Pinpoint the cell where the given text exists, returning its [x, y] midpoint coordinate. 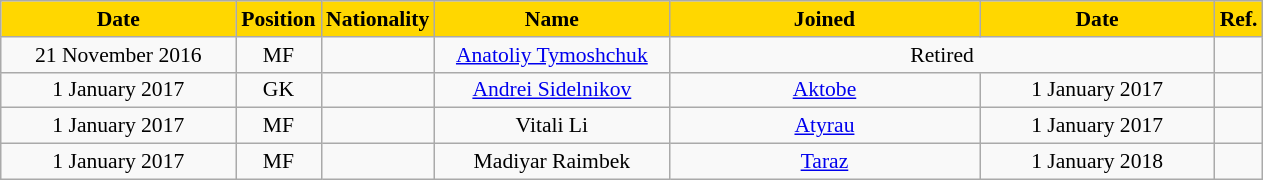
GK [278, 90]
Position [278, 19]
Vitali Li [552, 126]
Ref. [1239, 19]
Atyrau [824, 126]
Anatoliy Tymoshchuk [552, 55]
Nationality [378, 19]
Andrei Sidelnikov [552, 90]
Retired [942, 55]
Madiyar Raimbek [552, 162]
Taraz [824, 162]
Name [552, 19]
Joined [824, 19]
21 November 2016 [118, 55]
Aktobe [824, 90]
1 January 2018 [1098, 162]
